Extract the [x, y] coordinate from the center of the cell holding the provided text.  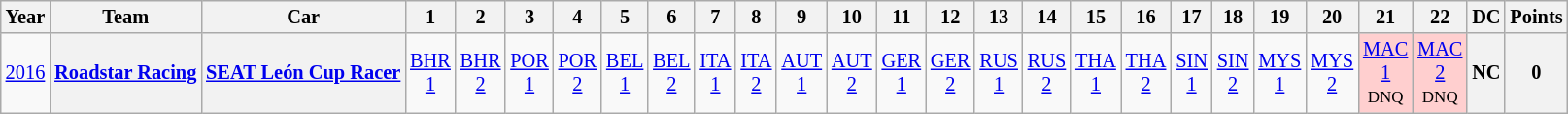
RUS1 [999, 73]
ITA2 [756, 73]
GER1 [902, 73]
Car [303, 17]
BHR1 [430, 73]
ITA1 [715, 73]
MYS2 [1332, 73]
16 [1146, 17]
POR1 [528, 73]
22 [1440, 17]
GER2 [950, 73]
POR2 [577, 73]
15 [1096, 17]
10 [852, 17]
Points [1536, 17]
12 [950, 17]
THA2 [1146, 73]
MAC2DNQ [1440, 73]
18 [1234, 17]
Year [25, 17]
14 [1047, 17]
20 [1332, 17]
BHR2 [481, 73]
8 [756, 17]
19 [1279, 17]
13 [999, 17]
0 [1536, 73]
SIN2 [1234, 73]
AUT2 [852, 73]
Team [125, 17]
SIN1 [1191, 73]
11 [902, 17]
5 [625, 17]
9 [801, 17]
THA1 [1096, 73]
17 [1191, 17]
RUS2 [1047, 73]
SEAT León Cup Racer [303, 73]
MYS1 [1279, 73]
BEL1 [625, 73]
4 [577, 17]
2016 [25, 73]
AUT1 [801, 73]
21 [1385, 17]
3 [528, 17]
DC [1486, 17]
BEL2 [671, 73]
NC [1486, 73]
MAC1DNQ [1385, 73]
1 [430, 17]
6 [671, 17]
Roadstar Racing [125, 73]
7 [715, 17]
2 [481, 17]
